Identify which cell holds the provided text, then report its [X, Y] central coordinate. 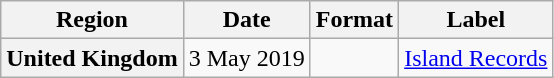
Format [354, 20]
Region [92, 20]
United Kingdom [92, 58]
Island Records [476, 58]
Label [476, 20]
3 May 2019 [246, 58]
Date [246, 20]
